For the text-containing cell, return its midpoint in [X, Y] coordinate format. 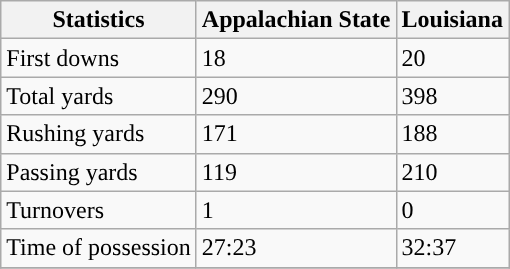
398 [452, 96]
Passing yards [99, 172]
20 [452, 58]
18 [296, 58]
First downs [99, 58]
119 [296, 172]
171 [296, 134]
188 [452, 134]
Appalachian State [296, 20]
Rushing yards [99, 134]
Time of possession [99, 248]
27:23 [296, 248]
Louisiana [452, 20]
290 [296, 96]
Total yards [99, 96]
0 [452, 210]
32:37 [452, 248]
Turnovers [99, 210]
1 [296, 210]
210 [452, 172]
Statistics [99, 20]
